Return [x, y] of the center of cell containing provided text 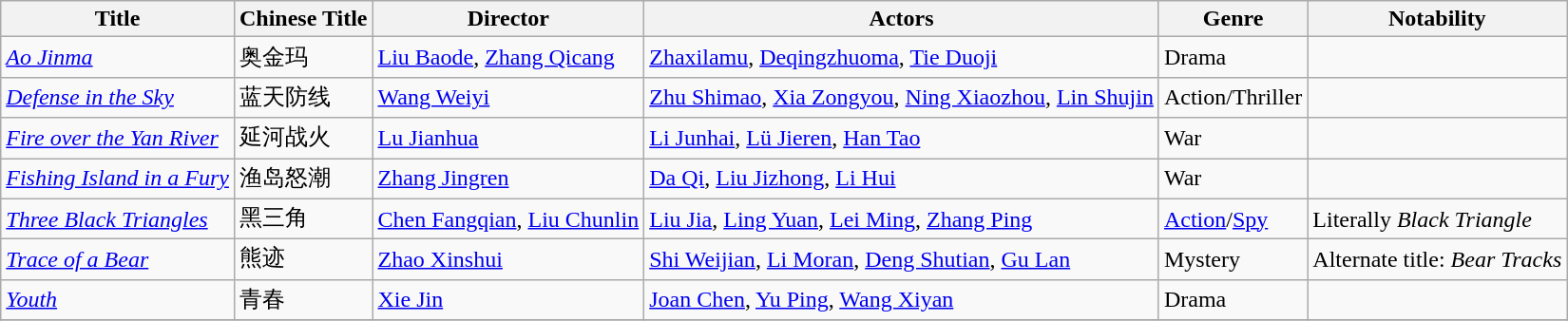
Literally Black Triangle [1437, 218]
Chinese Title [303, 19]
Xie Jin [508, 300]
Mystery [1233, 260]
Director [508, 19]
Alternate title: Bear Tracks [1437, 260]
Genre [1233, 19]
延河战火 [303, 139]
Liu Baode, Zhang Qicang [508, 57]
Da Qi, Liu Jizhong, Li Hui [902, 179]
蓝天防线 [303, 97]
Shi Weijian, Li Moran, Deng Shutian, Gu Lan [902, 260]
Trace of a Bear [118, 260]
Joan Chen, Yu Ping, Wang Xiyan [902, 300]
Liu Jia, Ling Yuan, Lei Ming, Zhang Ping [902, 218]
Youth [118, 300]
Chen Fangqian, Liu Chunlin [508, 218]
青春 [303, 300]
Zhao Xinshui [508, 260]
Lu Jianhua [508, 139]
Zhaxilamu, Deqingzhuoma, Tie Duoji [902, 57]
Ao Jinma [118, 57]
Fishing Island in a Fury [118, 179]
Zhang Jingren [508, 179]
Action/Spy [1233, 218]
Wang Weiyi [508, 97]
Action/Thriller [1233, 97]
Title [118, 19]
Three Black Triangles [118, 218]
渔岛怒潮 [303, 179]
Zhu Shimao, Xia Zongyou, Ning Xiaozhou, Lin Shujin [902, 97]
Fire over the Yan River [118, 139]
熊迹 [303, 260]
Notability [1437, 19]
Defense in the Sky [118, 97]
奥金玛 [303, 57]
Li Junhai, Lü Jieren, Han Tao [902, 139]
Actors [902, 19]
黑三角 [303, 218]
